For the text-containing cell, return its midpoint in (x, y) coordinate format. 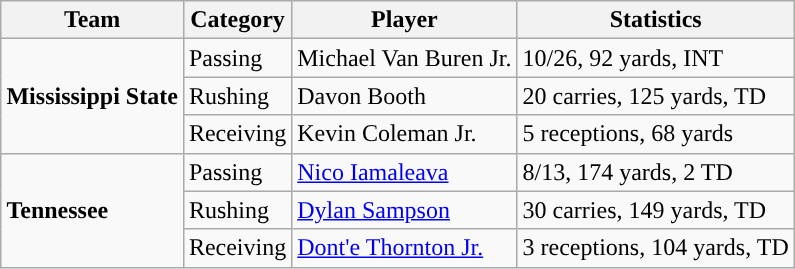
Mississippi State (92, 96)
8/13, 174 yards, 2 TD (656, 172)
Davon Booth (404, 96)
Team (92, 20)
20 carries, 125 yards, TD (656, 96)
3 receptions, 104 yards, TD (656, 248)
Nico Iamaleava (404, 172)
5 receptions, 68 yards (656, 134)
Statistics (656, 20)
Dylan Sampson (404, 210)
Category (237, 20)
10/26, 92 yards, INT (656, 58)
Player (404, 20)
Kevin Coleman Jr. (404, 134)
Michael Van Buren Jr. (404, 58)
Dont'e Thornton Jr. (404, 248)
30 carries, 149 yards, TD (656, 210)
Tennessee (92, 210)
